Identify which cell holds the provided text, then report its [X, Y] central coordinate. 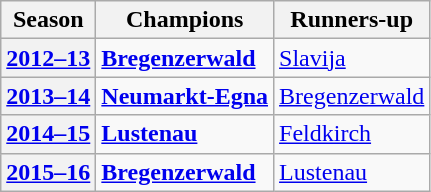
Runners-up [352, 20]
Season [48, 20]
2014–15 [48, 134]
Feldkirch [352, 134]
2013–14 [48, 96]
2012–13 [48, 58]
Neumarkt-Egna [185, 96]
2015–16 [48, 172]
Slavija [352, 58]
Champions [185, 20]
